Pinpoint the cell where the given text exists, returning its [X, Y] midpoint coordinate. 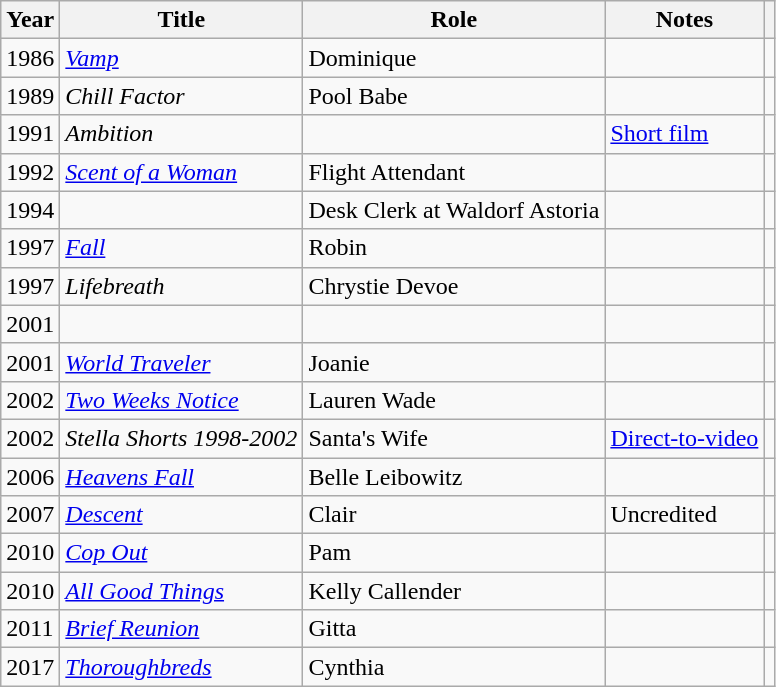
World Traveler [182, 362]
1992 [30, 172]
Lifebreath [182, 286]
Short film [684, 134]
2011 [30, 629]
Brief Reunion [182, 629]
Pam [454, 553]
Descent [182, 515]
Vamp [182, 58]
Flight Attendant [454, 172]
Two Weeks Notice [182, 400]
Desk Clerk at Waldorf Astoria [454, 210]
Uncredited [684, 515]
1989 [30, 96]
Joanie [454, 362]
Chrystie Devoe [454, 286]
Kelly Callender [454, 591]
Notes [684, 20]
Fall [182, 248]
Robin [454, 248]
2007 [30, 515]
Scent of a Woman [182, 172]
Pool Babe [454, 96]
Thoroughbreds [182, 667]
1986 [30, 58]
1994 [30, 210]
Lauren Wade [454, 400]
Direct-to-video [684, 438]
Title [182, 20]
Dominique [454, 58]
Ambition [182, 134]
Santa's Wife [454, 438]
Belle Leibowitz [454, 477]
2006 [30, 477]
Role [454, 20]
1991 [30, 134]
Gitta [454, 629]
Stella Shorts 1998-2002 [182, 438]
Year [30, 20]
All Good Things [182, 591]
Cop Out [182, 553]
Chill Factor [182, 96]
2017 [30, 667]
Clair [454, 515]
Heavens Fall [182, 477]
Cynthia [454, 667]
